Extract the [x, y] coordinate from the center of the cell holding the provided text.  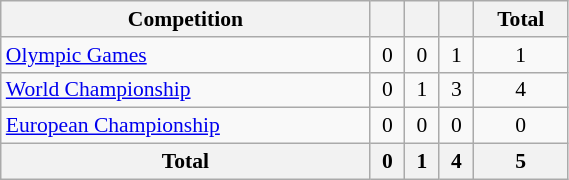
Olympic Games [186, 55]
Competition [186, 19]
European Championship [186, 126]
5 [521, 162]
3 [456, 90]
World Championship [186, 90]
